Pinpoint the cell where the given text exists, returning its [X, Y] midpoint coordinate. 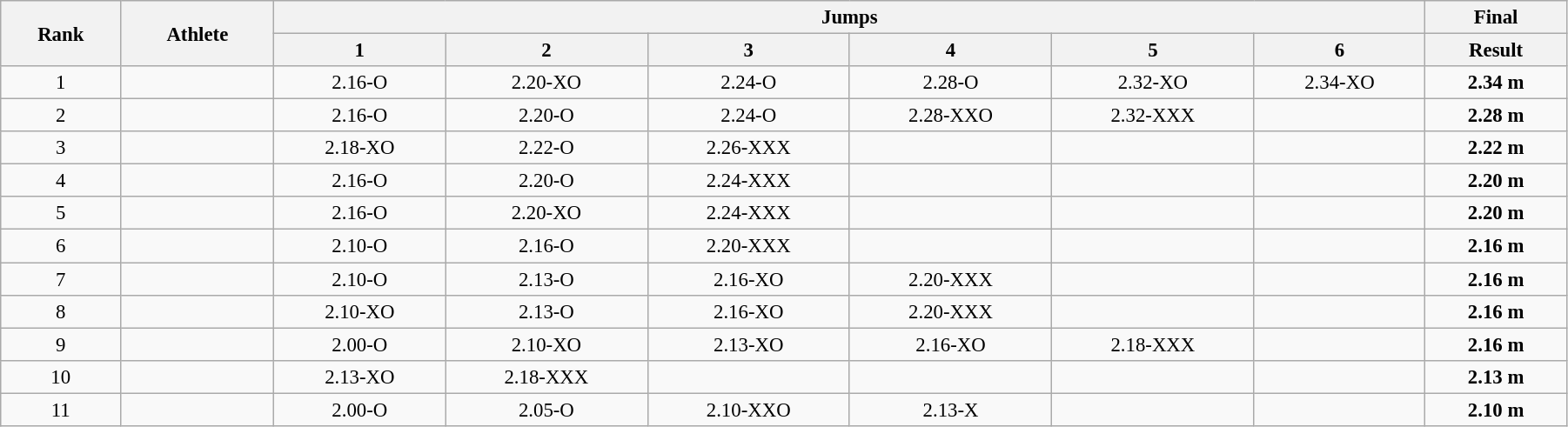
2.13 m [1497, 377]
2.26-XXX [748, 148]
Rank [61, 33]
2.10 m [1497, 410]
2.18-XO [360, 148]
10 [61, 377]
Result [1497, 50]
2.28 m [1497, 116]
11 [61, 410]
Jumps [849, 17]
2.13-X [950, 410]
7 [61, 279]
9 [61, 344]
2.28-XXO [950, 116]
2.28-O [950, 83]
2.34 m [1497, 83]
Athlete [198, 33]
2.22 m [1497, 148]
8 [61, 311]
2.32-XO [1153, 83]
2.32-XXX [1153, 116]
2.05-O [546, 410]
2.22-O [546, 148]
Final [1497, 17]
2.34-XO [1340, 83]
2.10-XXO [748, 410]
